Detect which cell encompasses the target text, then output its (x, y) center coordinate. 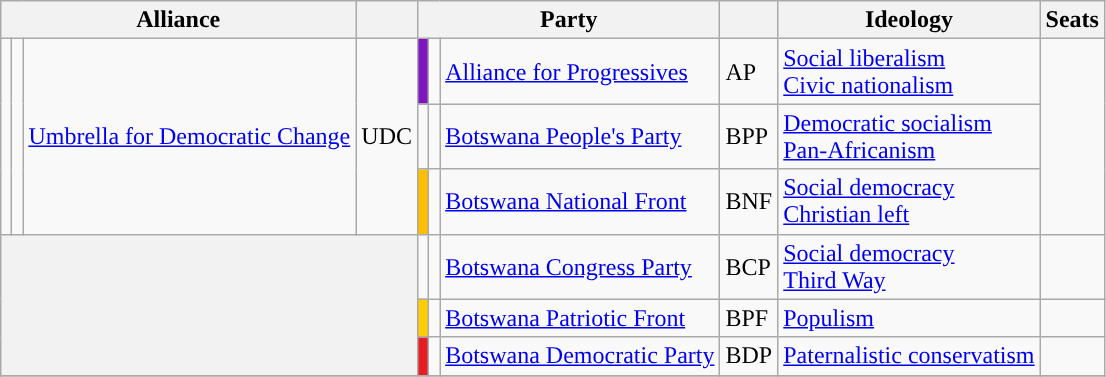
BPP (749, 136)
Alliance for Progressives (580, 72)
UDC (387, 136)
Seats (1072, 20)
BCP (749, 266)
Social liberalismCivic nationalism (909, 72)
Alliance (178, 20)
Botswana People's Party (580, 136)
Botswana Democratic Party (580, 356)
Botswana Patriotic Front (580, 318)
Botswana National Front (580, 202)
BDP (749, 356)
Party (569, 20)
BPF (749, 318)
Social democracyChristian left (909, 202)
Botswana Congress Party (580, 266)
Paternalistic conservatism (909, 356)
Populism (909, 318)
BNF (749, 202)
Ideology (909, 20)
Social democracyThird Way (909, 266)
AP (749, 72)
Democratic socialismPan-Africanism (909, 136)
Umbrella for Democratic Change (190, 136)
